Detect which cell encompasses the target text, then output its [x, y] center coordinate. 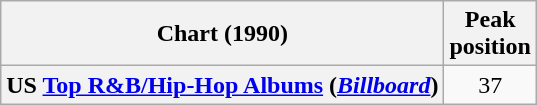
Chart (1990) [222, 34]
37 [490, 85]
Peakposition [490, 34]
US Top R&B/Hip-Hop Albums (Billboard) [222, 85]
